Identify which cell holds the provided text, then report its (X, Y) central coordinate. 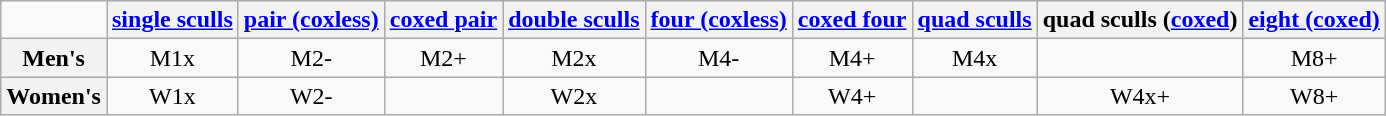
M1x (172, 58)
W4x+ (1140, 96)
quad sculls (974, 20)
coxed four (852, 20)
M2+ (443, 58)
double sculls (574, 20)
four (coxless) (718, 20)
coxed pair (443, 20)
W1x (172, 96)
M2x (574, 58)
M2- (311, 58)
Women's (54, 96)
eight (coxed) (1314, 20)
single sculls (172, 20)
W2- (311, 96)
W4+ (852, 96)
M4- (718, 58)
pair (coxless) (311, 20)
M4x (974, 58)
Men's (54, 58)
M8+ (1314, 58)
M4+ (852, 58)
W2x (574, 96)
W8+ (1314, 96)
quad sculls (coxed) (1140, 20)
